Return [x, y] of the center of cell containing provided text 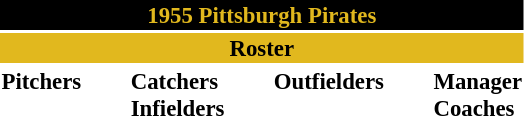
1955 Pittsburgh Pirates [262, 15]
Roster [262, 48]
